Search for the cell housing the specified text and yield its [x, y] center coordinate. 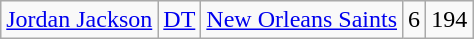
Jordan Jackson [80, 20]
DT [180, 20]
194 [450, 20]
New Orleans Saints [302, 20]
6 [414, 20]
